Capture the cell that displays the provided text and extract its [x, y] central coordinate. 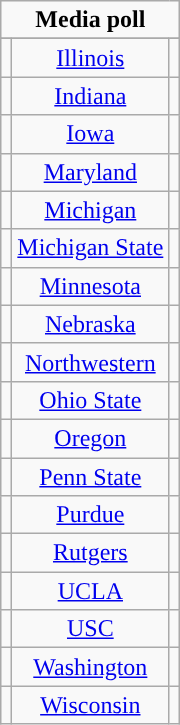
Michigan State [90, 248]
Ohio State [90, 400]
Minnesota [90, 286]
Maryland [90, 172]
USC [90, 629]
Northwestern [90, 362]
Michigan [90, 210]
Wisconsin [90, 705]
Penn State [90, 477]
UCLA [90, 591]
Rutgers [90, 553]
Purdue [90, 515]
Washington [90, 667]
Iowa [90, 134]
Indiana [90, 96]
Oregon [90, 438]
Illinois [90, 58]
Nebraska [90, 324]
Media poll [90, 20]
